Locate the cell with the specified text and output its [x, y] center coordinate. 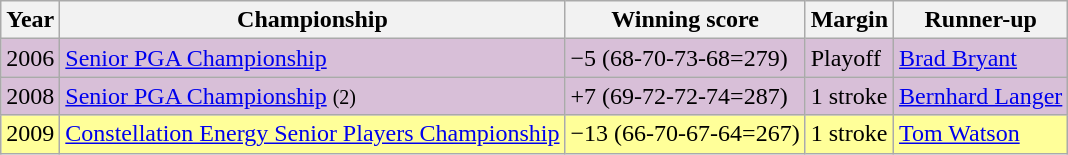
Constellation Energy Senior Players Championship [312, 134]
Winning score [685, 20]
2008 [30, 96]
Runner-up [981, 20]
Margin [849, 20]
+7 (69-72-72-74=287) [685, 96]
−5 (68-70-73-68=279) [685, 58]
2006 [30, 58]
Bernhard Langer [981, 96]
Senior PGA Championship (2) [312, 96]
Senior PGA Championship [312, 58]
Championship [312, 20]
Playoff [849, 58]
Year [30, 20]
Brad Bryant [981, 58]
−13 (66-70-67-64=267) [685, 134]
2009 [30, 134]
Tom Watson [981, 134]
